Return [X, Y] of the center of cell containing provided text 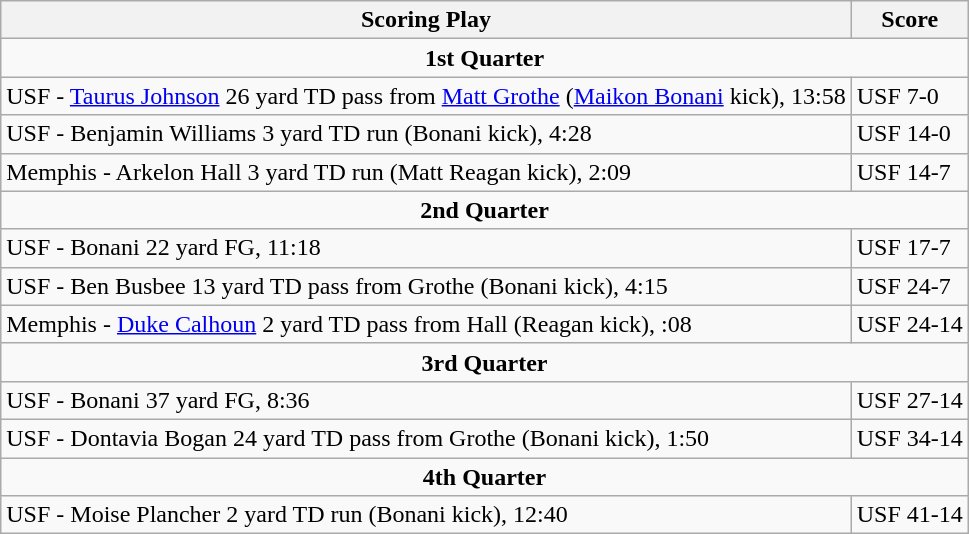
USF 41-14 [910, 515]
USF 14-0 [910, 134]
Memphis - Arkelon Hall 3 yard TD run (Matt Reagan kick), 2:09 [426, 172]
Score [910, 20]
1st Quarter [485, 58]
USF - Bonani 22 yard FG, 11:18 [426, 248]
Scoring Play [426, 20]
USF - Moise Plancher 2 yard TD run (Bonani kick), 12:40 [426, 515]
4th Quarter [485, 477]
USF 24-7 [910, 286]
USF 14-7 [910, 172]
USF 17-7 [910, 248]
USF - Dontavia Bogan 24 yard TD pass from Grothe (Bonani kick), 1:50 [426, 438]
3rd Quarter [485, 362]
USF - Ben Busbee 13 yard TD pass from Grothe (Bonani kick), 4:15 [426, 286]
USF - Benjamin Williams 3 yard TD run (Bonani kick), 4:28 [426, 134]
USF 27-14 [910, 400]
USF - Bonani 37 yard FG, 8:36 [426, 400]
USF 34-14 [910, 438]
Memphis - Duke Calhoun 2 yard TD pass from Hall (Reagan kick), :08 [426, 324]
USF 24-14 [910, 324]
USF - Taurus Johnson 26 yard TD pass from Matt Grothe (Maikon Bonani kick), 13:58 [426, 96]
2nd Quarter [485, 210]
USF 7-0 [910, 96]
